Detect which cell encompasses the target text, then output its (x, y) center coordinate. 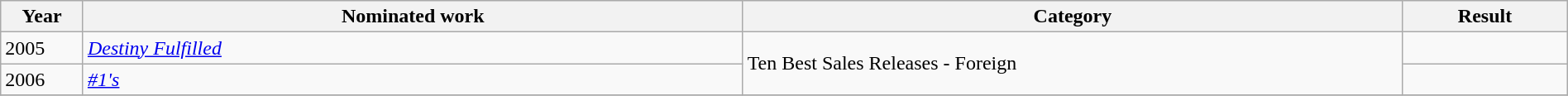
#1's (413, 79)
Category (1073, 17)
Nominated work (413, 17)
Year (42, 17)
2006 (42, 79)
Destiny Fulfilled (413, 48)
2005 (42, 48)
Result (1485, 17)
Ten Best Sales Releases - Foreign (1073, 64)
